Search for the cell housing the specified text and yield its (x, y) center coordinate. 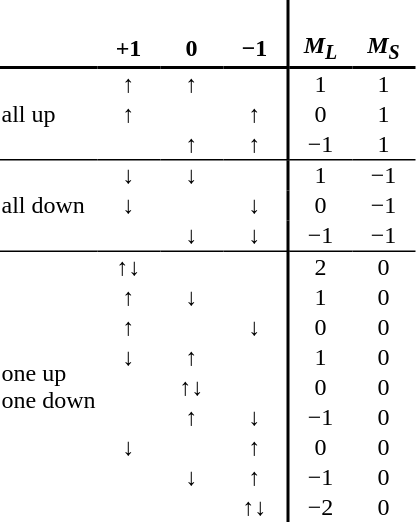
all down (48, 207)
−2 (320, 507)
MS (384, 50)
+1 (128, 50)
ML (320, 50)
all up (48, 115)
2 (320, 267)
one up one down (48, 387)
